Extract the (x, y) coordinate from the center of the cell holding the provided text.  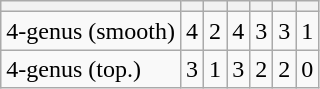
0 (308, 69)
4-genus (top.) (91, 69)
4-genus (smooth) (91, 31)
